Determine the [x, y] coordinate at the center of the cell enclosing the given text.  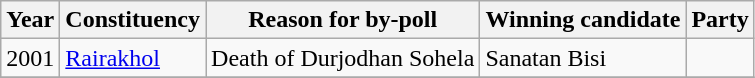
2001 [30, 58]
Year [30, 20]
Party [720, 20]
Winning candidate [583, 20]
Reason for by-poll [343, 20]
Death of Durjodhan Sohela [343, 58]
Sanatan Bisi [583, 58]
Rairakhol [133, 58]
Constituency [133, 20]
